Return the (x, y) coordinate for the center point of the cell that contains the specified text.  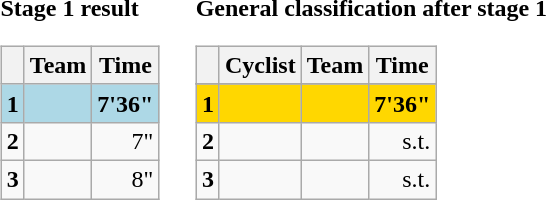
8" (126, 179)
7" (126, 141)
Cyclist (260, 65)
